Detect which cell encompasses the target text, then output its (x, y) center coordinate. 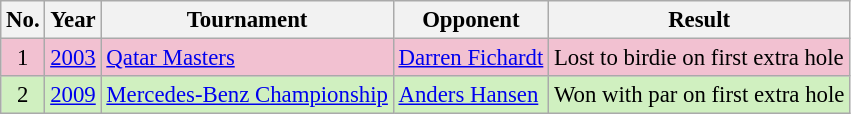
1 (23, 58)
Lost to birdie on first extra hole (700, 58)
Anders Hansen (470, 95)
No. (23, 20)
Result (700, 20)
Year (73, 20)
Darren Fichardt (470, 58)
2 (23, 95)
2009 (73, 95)
Opponent (470, 20)
Mercedes-Benz Championship (247, 95)
Qatar Masters (247, 58)
Won with par on first extra hole (700, 95)
Tournament (247, 20)
2003 (73, 58)
